Detect which cell encompasses the target text, then output its (x, y) center coordinate. 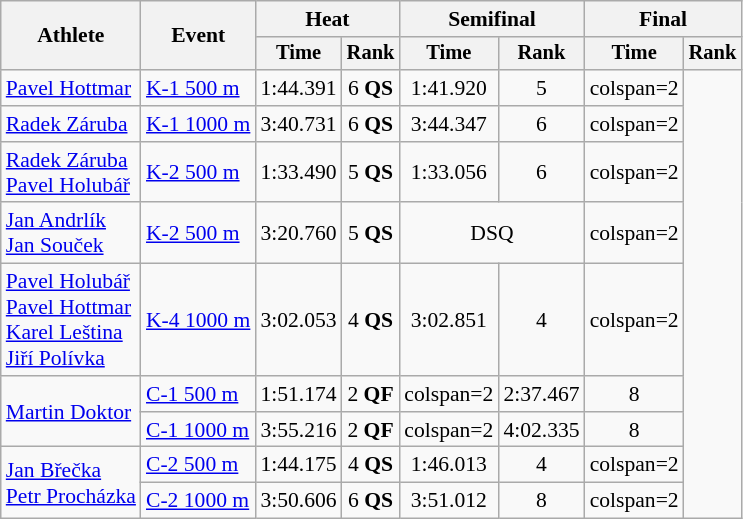
C-1 500 m (198, 394)
1:51.174 (298, 394)
Heat (327, 19)
1:46.013 (448, 465)
Jan AndrlíkJan Souček (71, 234)
C-1 1000 m (198, 430)
3:50.606 (298, 501)
Final (664, 19)
Martin Doktor (71, 412)
4:02.335 (541, 430)
C-2 500 m (198, 465)
3:02.851 (448, 320)
3:40.731 (298, 124)
Semifinal (492, 19)
Pavel HolubářPavel HottmarKarel LeštinaJiří Polívka (71, 320)
Jan BřečkaPetr Procházka (71, 482)
Event (198, 36)
1:41.920 (448, 88)
5 (541, 88)
1:44.391 (298, 88)
C-2 1000 m (198, 501)
DSQ (492, 234)
Pavel Hottmar (71, 88)
1:33.490 (298, 172)
K-4 1000 m (198, 320)
3:51.012 (448, 501)
K-1 1000 m (198, 124)
3:20.760 (298, 234)
3:55.216 (298, 430)
3:02.053 (298, 320)
Athlete (71, 36)
K-1 500 m (198, 88)
2:37.467 (541, 394)
3:44.347 (448, 124)
Radek Záruba (71, 124)
1:44.175 (298, 465)
Radek ZárubaPavel Holubář (71, 172)
1:33.056 (448, 172)
